Return [X, Y] of the center of cell containing provided text 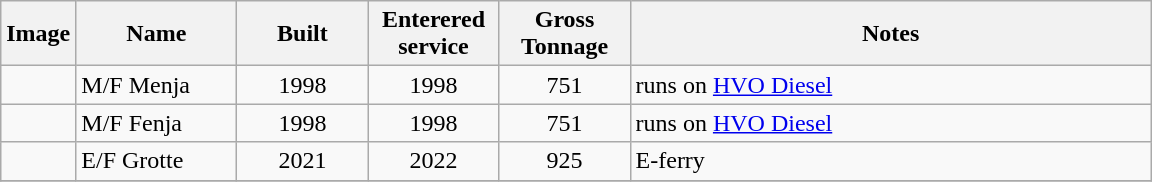
Notes [890, 34]
2021 [302, 161]
M/F Fenja [156, 123]
E/F Grotte [156, 161]
Built [302, 34]
Gross Tonnage [564, 34]
Enterered service [434, 34]
E-ferry [890, 161]
2022 [434, 161]
Name [156, 34]
M/F Menja [156, 85]
925 [564, 161]
Image [38, 34]
